Scan for the cell matching the given text and deliver its (X, Y) coordinate at center. 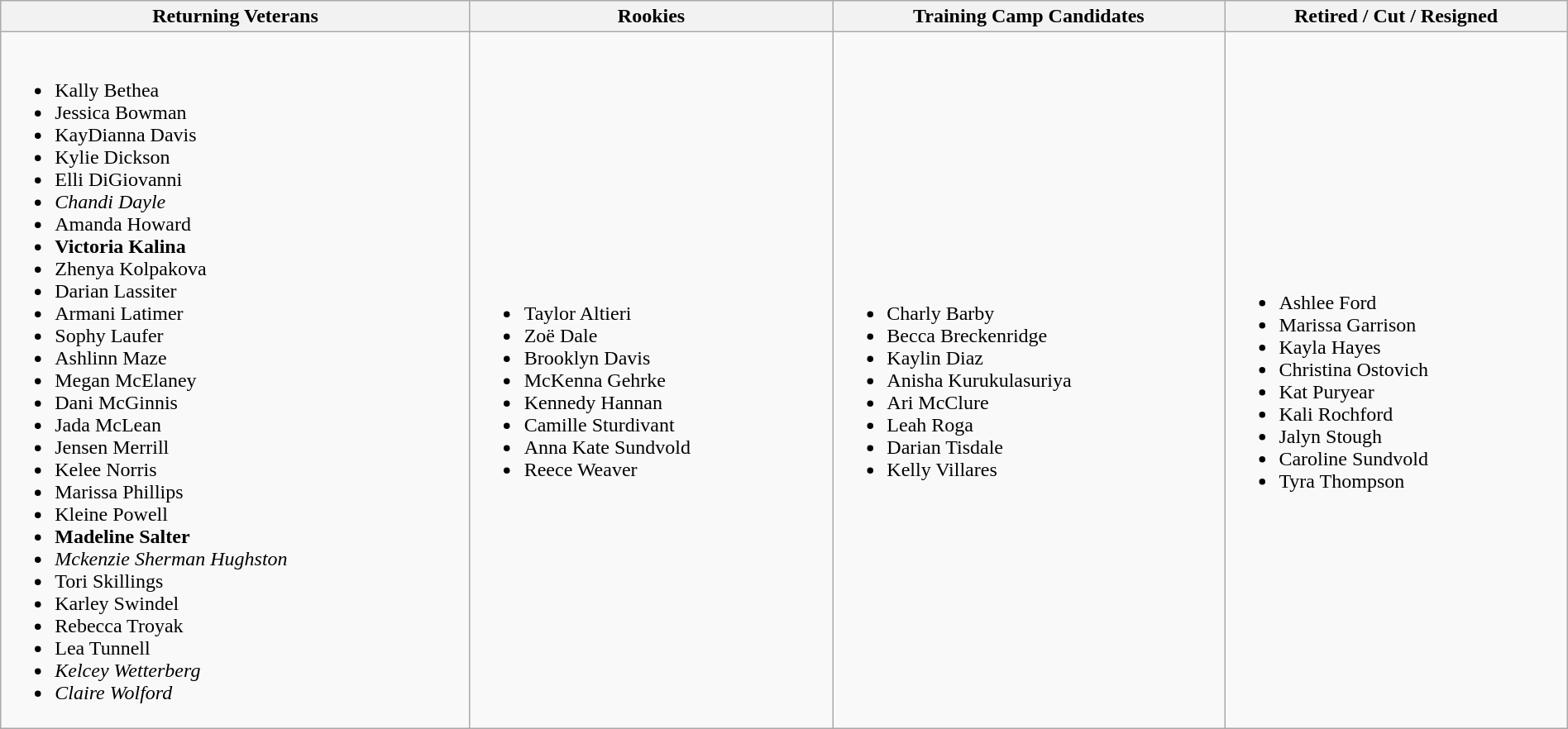
Ashlee Ford Marissa Garrison Kayla Hayes Christina Ostovich Kat Puryear Kali Rochford Jalyn Stough Caroline Sundvold Tyra Thompson (1396, 380)
Taylor AltieriZoë DaleBrooklyn DavisMcKenna GehrkeKennedy HannanCamille SturdivantAnna Kate SundvoldReece Weaver (652, 380)
Training Camp Candidates (1029, 17)
Retired / Cut / Resigned (1396, 17)
Rookies (652, 17)
Returning Veterans (235, 17)
Charly BarbyBecca BreckenridgeKaylin DiazAnisha KurukulasuriyaAri McClureLeah RogaDarian TisdaleKelly Villares (1029, 380)
